For the text-containing cell, return its midpoint in (X, Y) coordinate format. 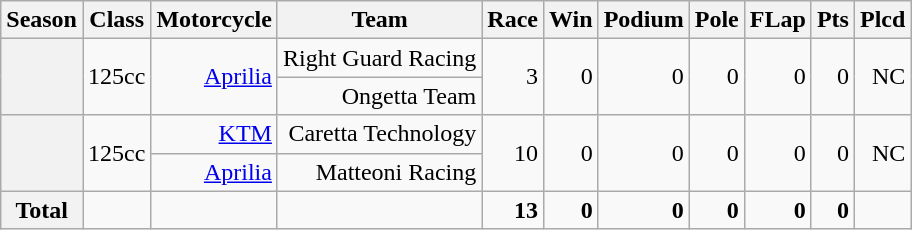
Caretta Technology (379, 134)
Ongetta Team (379, 96)
Team (379, 20)
Win (572, 20)
3 (513, 77)
Class (116, 20)
Plcd (882, 20)
Podium (644, 20)
Pts (832, 20)
Motorcycle (214, 20)
Season (42, 20)
10 (513, 153)
KTM (214, 134)
Right Guard Racing (379, 58)
13 (513, 210)
FLap (778, 20)
Race (513, 20)
Matteoni Racing (379, 172)
Total (42, 210)
Pole (716, 20)
